Provide the [X, Y] coordinate of the cell's center where the given text is located.  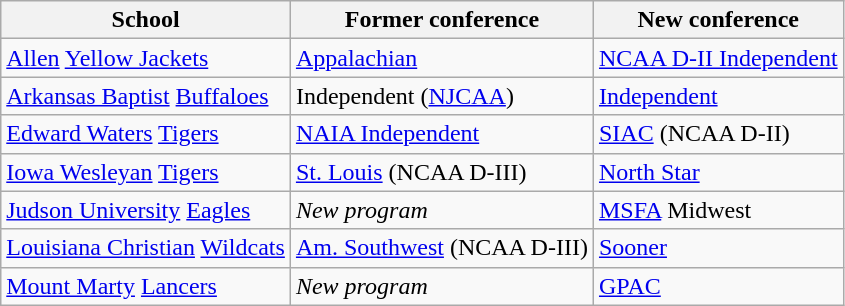
Louisiana Christian Wildcats [146, 248]
Former conference [442, 20]
SIAC (NCAA D-II) [718, 134]
NAIA Independent [442, 134]
Mount Marty Lancers [146, 286]
Judson University Eagles [146, 210]
Allen Yellow Jackets [146, 58]
GPAC [718, 286]
Iowa Wesleyan Tigers [146, 172]
Independent (NJCAA) [442, 96]
St. Louis (NCAA D-III) [442, 172]
Arkansas Baptist Buffaloes [146, 96]
Independent [718, 96]
Appalachian [442, 58]
Sooner [718, 248]
School [146, 20]
NCAA D-II Independent [718, 58]
New conference [718, 20]
MSFA Midwest [718, 210]
Am. Southwest (NCAA D-III) [442, 248]
Edward Waters Tigers [146, 134]
North Star [718, 172]
